Locate the cell with the specified text and output its [x, y] center coordinate. 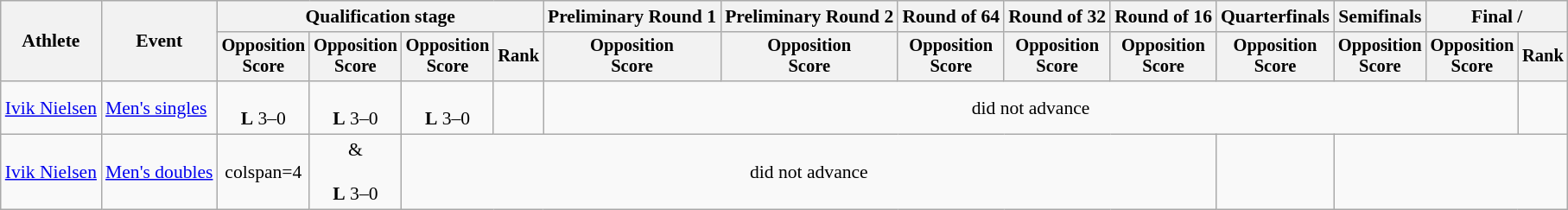
Qualification stage [380, 16]
Event [159, 41]
Men's doubles [159, 173]
Round of 64 [950, 16]
& L 3–0 [356, 173]
Final / [1497, 16]
Round of 16 [1163, 16]
Semifinals [1381, 16]
Men's singles [159, 107]
Preliminary Round 2 [809, 16]
colspan=4 [264, 173]
Athlete [51, 41]
Quarterfinals [1275, 16]
Preliminary Round 1 [632, 16]
Round of 32 [1057, 16]
